Detect which cell encompasses the target text, then output its [x, y] center coordinate. 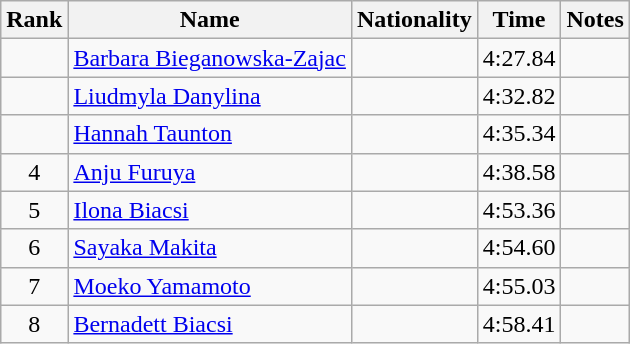
4:38.58 [519, 172]
Liudmyla Danylina [210, 96]
4:55.03 [519, 286]
4:54.60 [519, 248]
Moeko Yamamoto [210, 286]
Barbara Bieganowska-Zajac [210, 58]
Rank [34, 20]
5 [34, 210]
6 [34, 248]
Ilona Biacsi [210, 210]
Hannah Taunton [210, 134]
4:27.84 [519, 58]
4:35.34 [519, 134]
Notes [595, 20]
4:32.82 [519, 96]
Time [519, 20]
4:58.41 [519, 324]
4:53.36 [519, 210]
4 [34, 172]
Bernadett Biacsi [210, 324]
Anju Furuya [210, 172]
7 [34, 286]
Name [210, 20]
Sayaka Makita [210, 248]
Nationality [414, 20]
8 [34, 324]
